Extract the (X, Y) coordinate from the center of the cell holding the provided text.  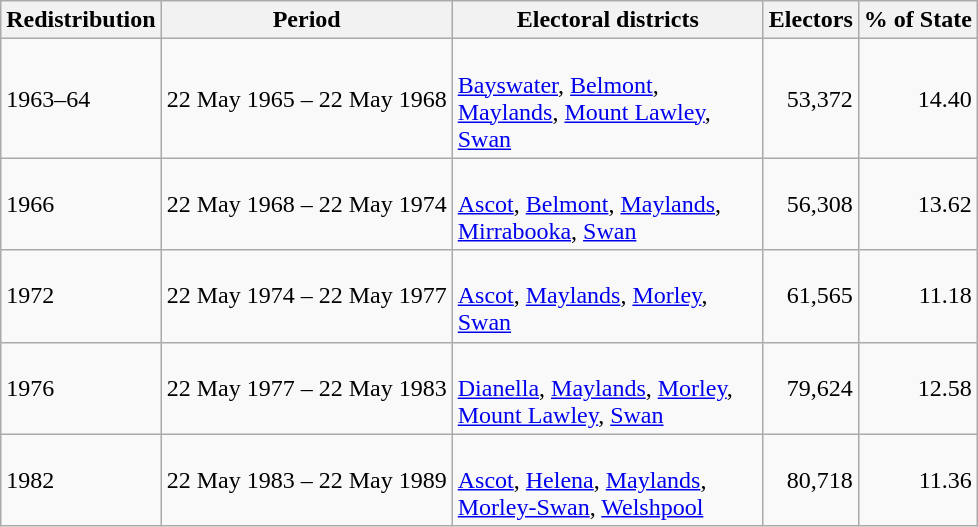
Bayswater, Belmont, Maylands, Mount Lawley, Swan (608, 98)
14.40 (918, 98)
Electoral districts (608, 20)
22 May 1977 – 22 May 1983 (306, 388)
Ascot, Helena, Maylands, Morley-Swan, Welshpool (608, 480)
22 May 1968 – 22 May 1974 (306, 204)
11.36 (918, 480)
1976 (81, 388)
1982 (81, 480)
Dianella, Maylands, Morley, Mount Lawley, Swan (608, 388)
56,308 (810, 204)
11.18 (918, 296)
Ascot, Belmont, Maylands, Mirrabooka, Swan (608, 204)
22 May 1965 – 22 May 1968 (306, 98)
1972 (81, 296)
53,372 (810, 98)
Electors (810, 20)
Ascot, Maylands, Morley, Swan (608, 296)
13.62 (918, 204)
% of State (918, 20)
Redistribution (81, 20)
12.58 (918, 388)
22 May 1974 – 22 May 1977 (306, 296)
1963–64 (81, 98)
61,565 (810, 296)
80,718 (810, 480)
22 May 1983 – 22 May 1989 (306, 480)
Period (306, 20)
1966 (81, 204)
79,624 (810, 388)
